Output the [X, Y] coordinate of the center of the cell containing the given text.  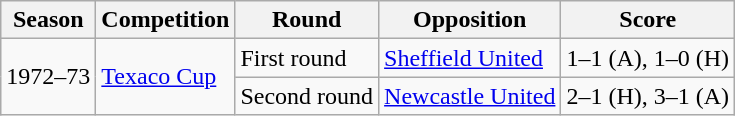
2–1 (H), 3–1 (A) [648, 96]
Second round [307, 96]
Season [48, 20]
Sheffield United [470, 58]
Score [648, 20]
1–1 (A), 1–0 (H) [648, 58]
Opposition [470, 20]
Round [307, 20]
Newcastle United [470, 96]
First round [307, 58]
Competition [166, 20]
Texaco Cup [166, 77]
1972–73 [48, 77]
